For the text-containing cell, return its midpoint in [x, y] coordinate format. 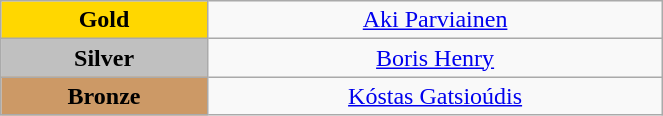
Gold [104, 20]
Aki Parviainen [434, 20]
Kóstas Gatsioúdis [434, 96]
Silver [104, 58]
Boris Henry [434, 58]
Bronze [104, 96]
